Capture the cell that displays the provided text and extract its (x, y) central coordinate. 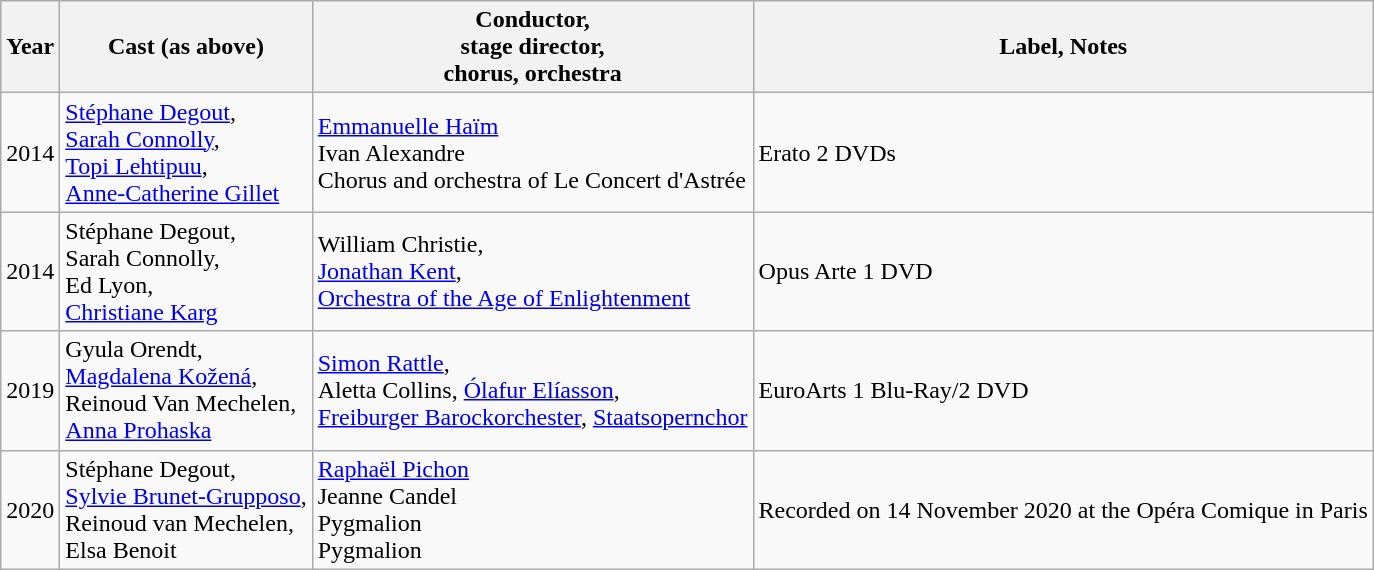
Raphaël PichonJeanne CandelPygmalionPygmalion (532, 510)
EuroArts 1 Blu-Ray/2 DVD (1063, 390)
Year (30, 47)
Conductor,stage director,chorus, orchestra (532, 47)
Opus Arte 1 DVD (1063, 272)
Gyula Orendt,Magdalena Kožená,Reinoud Van Mechelen,Anna Prohaska (186, 390)
Cast (as above) (186, 47)
Label, Notes (1063, 47)
Stéphane Degout,Sarah Connolly,Ed Lyon,Christiane Karg (186, 272)
2020 (30, 510)
Simon Rattle, Aletta Collins, Ólafur Elíasson, Freiburger Barockorchester, Staatsopernchor (532, 390)
Stéphane Degout,Sylvie Brunet-Grupposo,Reinoud van Mechelen,Elsa Benoit (186, 510)
Emmanuelle HaïmIvan Alexandre Chorus and orchestra of Le Concert d'Astrée (532, 152)
Erato 2 DVDs (1063, 152)
Stéphane Degout,Sarah Connolly,Topi Lehtipuu,Anne-Catherine Gillet (186, 152)
Recorded on 14 November 2020 at the Opéra Comique in Paris (1063, 510)
2019 (30, 390)
William Christie, Jonathan Kent, Orchestra of the Age of Enlightenment (532, 272)
